Extract the [X, Y] coordinate from the center of the cell holding the provided text.  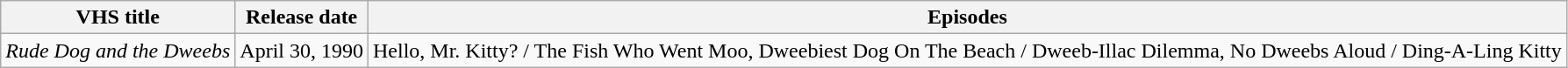
Hello, Mr. Kitty? / The Fish Who Went Moo, Dweebiest Dog On The Beach / Dweeb-Illac Dilemma, No Dweebs Aloud / Ding-A-Ling Kitty [968, 51]
Rude Dog and the Dweebs [118, 51]
Release date [302, 17]
April 30, 1990 [302, 51]
Episodes [968, 17]
VHS title [118, 17]
